Detect which cell encompasses the target text, then output its (x, y) center coordinate. 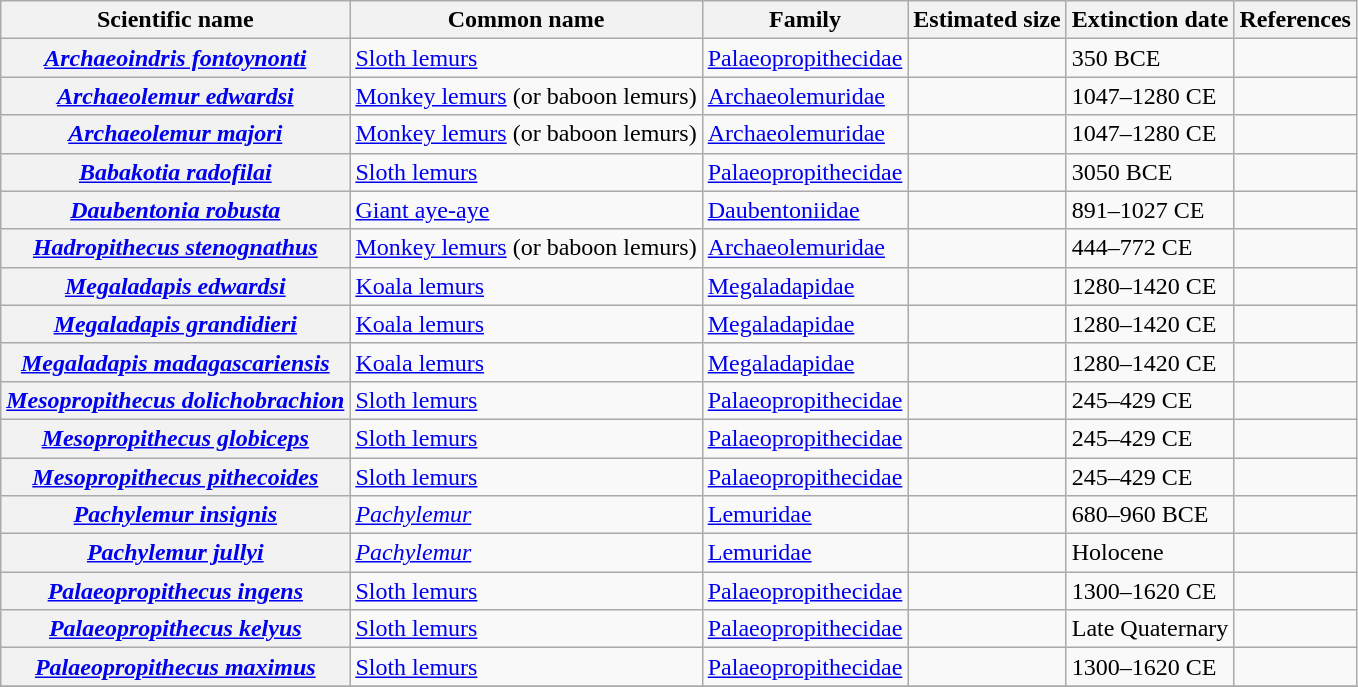
Pachylemur insignis (176, 515)
Palaeopropithecus kelyus (176, 629)
891–1027 CE (1150, 210)
Babakotia radofilai (176, 172)
Mesopropithecus dolichobrachion (176, 400)
Mesopropithecus globiceps (176, 438)
Palaeopropithecus ingens (176, 591)
Archaeoindris fontoynonti (176, 58)
680–960 BCE (1150, 515)
Mesopropithecus pithecoides (176, 477)
References (1296, 20)
Holocene (1150, 553)
Family (805, 20)
Palaeopropithecus maximus (176, 667)
444–772 CE (1150, 248)
Megaladapis grandidieri (176, 324)
Archaeolemur majori (176, 134)
Extinction date (1150, 20)
Daubentonia robusta (176, 210)
Pachylemur jullyi (176, 553)
Common name (526, 20)
Hadropithecus stenognathus (176, 248)
Daubentoniidae (805, 210)
Archaeolemur edwardsi (176, 96)
Late Quaternary (1150, 629)
3050 BCE (1150, 172)
Megaladapis edwardsi (176, 286)
350 BCE (1150, 58)
Megaladapis madagascariensis (176, 362)
Scientific name (176, 20)
Giant aye-aye (526, 210)
Estimated size (987, 20)
